Locate the cell with the specified text and output its [X, Y] center coordinate. 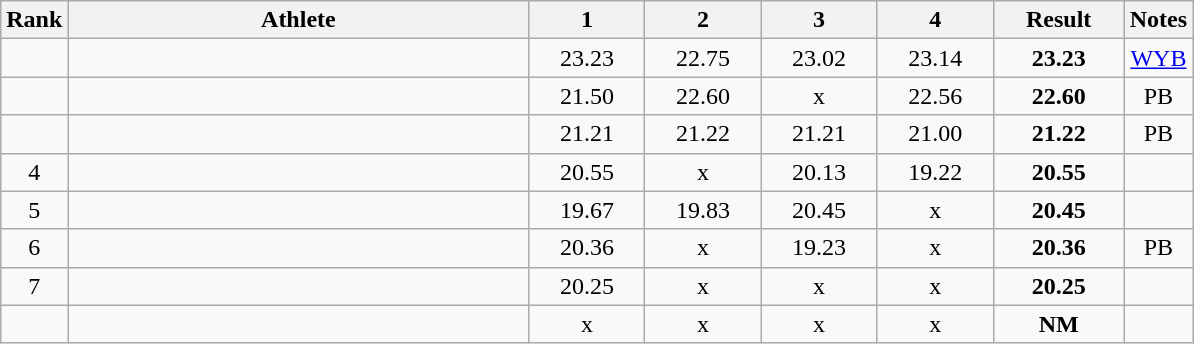
Rank [34, 20]
23.02 [819, 58]
22.75 [703, 58]
1 [587, 20]
19.22 [935, 172]
7 [34, 286]
19.83 [703, 210]
Athlete [298, 20]
20.13 [819, 172]
6 [34, 248]
5 [34, 210]
2 [703, 20]
21.00 [935, 134]
19.23 [819, 248]
19.67 [587, 210]
21.50 [587, 96]
NM [1058, 324]
WYB [1158, 58]
Notes [1158, 20]
Result [1058, 20]
3 [819, 20]
23.14 [935, 58]
22.56 [935, 96]
